Search for the cell housing the specified text and yield its [x, y] center coordinate. 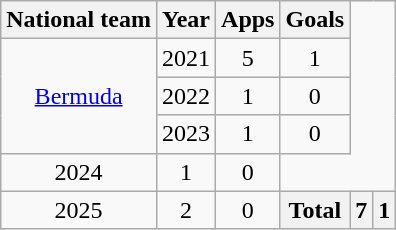
2 [186, 210]
National team [79, 20]
2022 [186, 96]
Total [315, 210]
Year [186, 20]
Apps [248, 20]
2025 [79, 210]
5 [248, 58]
7 [362, 210]
Bermuda [79, 96]
Goals [315, 20]
2024 [79, 172]
2021 [186, 58]
2023 [186, 134]
